Locate the cell with the specified text and output its [x, y] center coordinate. 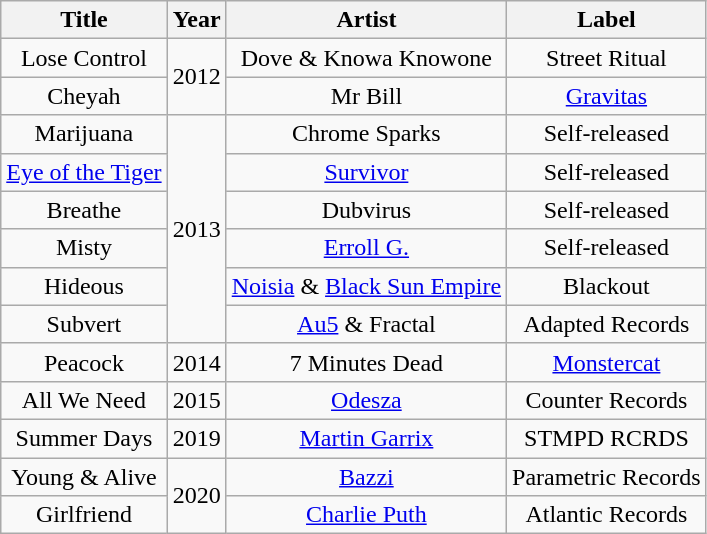
Dove & Knowa Knowone [366, 58]
2014 [196, 362]
Bazzi [366, 477]
Misty [84, 248]
Cheyah [84, 96]
Mr Bill [366, 96]
Noisia & Black Sun Empire [366, 286]
Charlie Puth [366, 515]
Au5 & Fractal [366, 324]
Odesza [366, 400]
Breathe [84, 210]
2019 [196, 438]
2013 [196, 229]
All We Need [84, 400]
Survivor [366, 172]
Erroll G. [366, 248]
Subvert [84, 324]
2012 [196, 77]
Title [84, 20]
Atlantic Records [607, 515]
Girlfriend [84, 515]
2015 [196, 400]
Label [607, 20]
Young & Alive [84, 477]
Artist [366, 20]
STMPD RCRDS [607, 438]
Street Ritual [607, 58]
Hideous [84, 286]
Parametric Records [607, 477]
7 Minutes Dead [366, 362]
Blackout [607, 286]
Peacock [84, 362]
Counter Records [607, 400]
Marijuana [84, 134]
Year [196, 20]
Eye of the Tiger [84, 172]
Adapted Records [607, 324]
Gravitas [607, 96]
Monstercat [607, 362]
Summer Days [84, 438]
Lose Control [84, 58]
Dubvirus [366, 210]
Chrome Sparks [366, 134]
Martin Garrix [366, 438]
2020 [196, 496]
